Provide the (X, Y) coordinate of the cell's center where the given text is located.  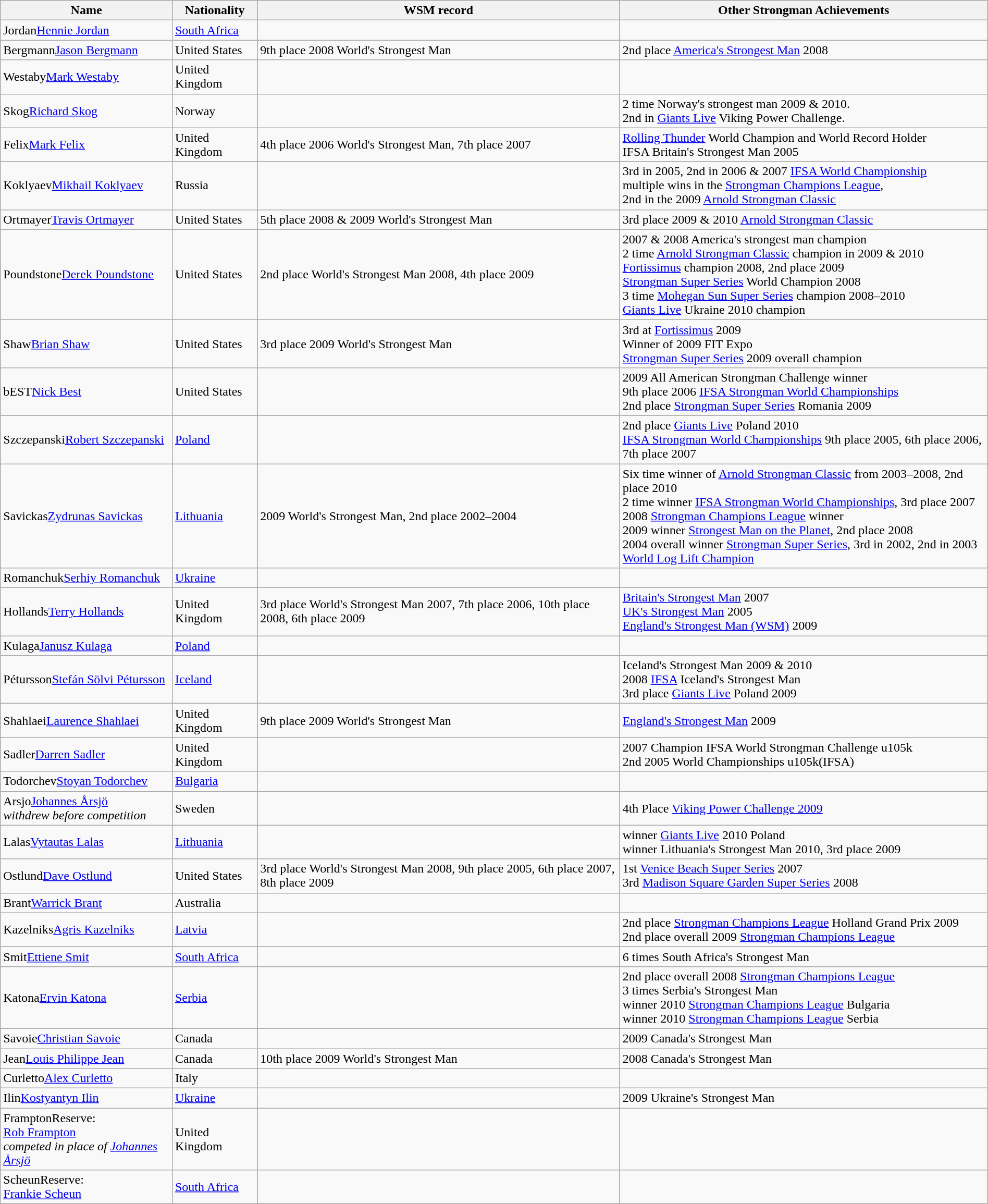
3rd place World's Strongest Man 2008, 9th place 2005, 6th place 2007, 8th place 2009 (439, 876)
2009 Canada's Strongest Man (804, 1038)
2009 Ukraine's Strongest Man (804, 1098)
PéturssonStefán Sölvi Pétursson (87, 680)
Serbia (215, 998)
HollandsTerry Hollands (87, 612)
ShahlaeiLaurence Shahlaei (87, 720)
RomanchukSerhiy Romanchuk (87, 578)
SavickasZydrunas Savickas (87, 516)
SzczepanskiRobert Szczepanski (87, 439)
FramptonReserve:Rob Framptoncompeted in place of Johannes Årsjö (87, 1139)
ArsjoJohannes Årsjöwithdrew before competition (87, 808)
2nd place Strongman Champions League Holland Grand Prix 20092nd place overall 2009 Strongman Champions League (804, 930)
OstlundDave Ostlund (87, 876)
Iceland (215, 680)
6 times South Africa's Strongest Man (804, 956)
9th place 2008 World's Strongest Man (439, 50)
10th place 2009 World's Strongest Man (439, 1059)
LalasVytautas Lalas (87, 842)
SmitEttiene Smit (87, 956)
3rd place 2009 & 2010 Arnold Strongman Classic (804, 219)
SavoieChristian Savoie (87, 1038)
2009 All American Strongman Challenge winner9th place 2006 IFSA Strongman World Championships2nd place Strongman Super Series Romania 2009 (804, 391)
England's Strongest Man 2009 (804, 720)
Sweden (215, 808)
Bulgaria (215, 781)
JordanHennie Jordan (87, 30)
KulagaJanusz Kulaga (87, 646)
SadlerDarren Sadler (87, 755)
JeanLouis Philippe Jean (87, 1059)
2009 World's Strongest Man, 2nd place 2002–2004 (439, 516)
4th place 2006 World's Strongest Man, 7th place 2007 (439, 145)
3rd in 2005, 2nd in 2006 & 2007 IFSA World Championshipmultiple wins in the Strongman Champions League, 2nd in the 2009 Arnold Strongman Classic (804, 186)
2007 Champion IFSA World Strongman Challenge u105k2nd 2005 World Championships u105k(IFSA) (804, 755)
5th place 2008 & 2009 World's Strongest Man (439, 219)
ShawBrian Shaw (87, 343)
2nd place America's Strongest Man 2008 (804, 50)
Other Strongman Achievements (804, 10)
FelixMark Felix (87, 145)
Italy (215, 1078)
Iceland's Strongest Man 2009 & 20102008 IFSA Iceland's Strongest Man3rd place Giants Live Poland 2009 (804, 680)
2nd place Giants Live Poland 2010IFSA Strongman World Championships 9th place 2005, 6th place 2006, 7th place 2007 (804, 439)
2008 Canada's Strongest Man (804, 1059)
Norway (215, 110)
3rd at Fortissimus 2009Winner of 2009 FIT ExpoStrongman Super Series 2009 overall champion (804, 343)
BrantWarrick Brant (87, 903)
2nd place World's Strongest Man 2008, 4th place 2009 (439, 274)
Australia (215, 903)
3rd place World's Strongest Man 2007, 7th place 2006, 10th place 2008, 6th place 2009 (439, 612)
Russia (215, 186)
2 time Norway's strongest man 2009 & 2010.2nd in Giants Live Viking Power Challenge. (804, 110)
bESTNick Best (87, 391)
winner Giants Live 2010 Polandwinner Lithuania's Strongest Man 2010, 3rd place 2009 (804, 842)
OrtmayerTravis Ortmayer (87, 219)
CurlettoAlex Curletto (87, 1078)
Britain's Strongest Man 2007UK's Strongest Man 2005England's Strongest Man (WSM) 2009 (804, 612)
Latvia (215, 930)
SkogRichard Skog (87, 110)
Name (87, 10)
WSM record (439, 10)
KatonaErvin Katona (87, 998)
Nationality (215, 10)
PoundstoneDerek Poundstone (87, 274)
KoklyaevMikhail Koklyaev (87, 186)
IlinKostyantyn Ilin (87, 1098)
1st Venice Beach Super Series 20073rd Madison Square Garden Super Series 2008 (804, 876)
TodorchevStoyan Todorchev (87, 781)
KazelniksAgris Kazelniks (87, 930)
ScheunReserve:Frankie Scheun (87, 1187)
4th Place Viking Power Challenge 2009 (804, 808)
9th place 2009 World's Strongest Man (439, 720)
Rolling Thunder World Champion and World Record HolderIFSA Britain's Strongest Man 2005 (804, 145)
WestabyMark Westaby (87, 77)
BergmannJason Bergmann (87, 50)
3rd place 2009 World's Strongest Man (439, 343)
